Scan for the cell matching the given text and deliver its [X, Y] coordinate at center. 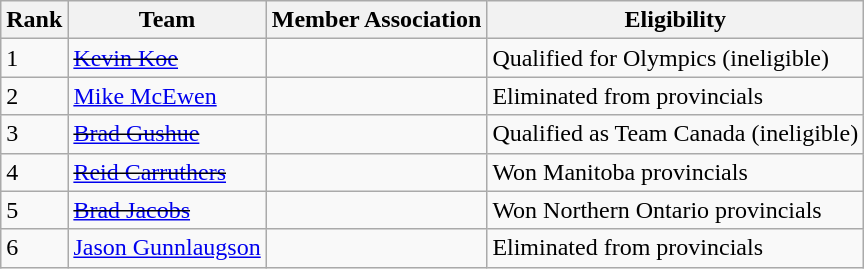
Mike McEwen [167, 96]
Qualified for Olympics (ineligible) [676, 58]
Team [167, 20]
Qualified as Team Canada (ineligible) [676, 134]
1 [34, 58]
Brad Jacobs [167, 210]
Rank [34, 20]
Brad Gushue [167, 134]
6 [34, 248]
4 [34, 172]
Won Manitoba provincials [676, 172]
Reid Carruthers [167, 172]
Won Northern Ontario provincials [676, 210]
Member Association [376, 20]
2 [34, 96]
5 [34, 210]
Kevin Koe [167, 58]
Jason Gunnlaugson [167, 248]
3 [34, 134]
Eligibility [676, 20]
